Output the (X, Y) coordinate of the center of the cell containing the given text.  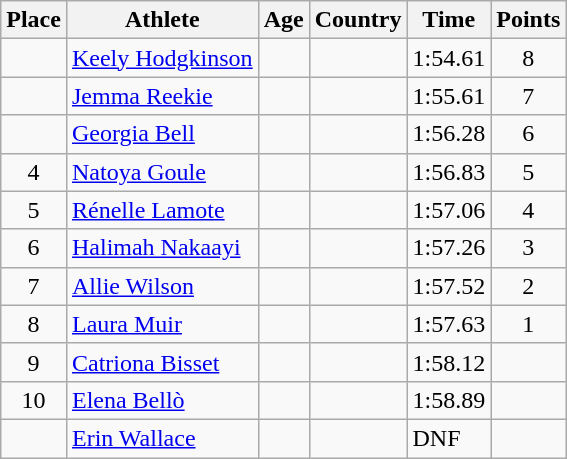
Jemma Reekie (162, 96)
Laura Muir (162, 324)
Athlete (162, 20)
Georgia Bell (162, 134)
Age (284, 20)
1:57.26 (449, 248)
Halimah Nakaayi (162, 248)
Erin Wallace (162, 438)
1:54.61 (449, 58)
Country (358, 20)
Place (34, 20)
1:55.61 (449, 96)
DNF (449, 438)
Points (528, 20)
1:58.12 (449, 362)
3 (528, 248)
1:58.89 (449, 400)
1:57.63 (449, 324)
1:57.52 (449, 286)
Catriona Bisset (162, 362)
Rénelle Lamote (162, 210)
2 (528, 286)
9 (34, 362)
1:56.28 (449, 134)
1:57.06 (449, 210)
Keely Hodgkinson (162, 58)
Natoya Goule (162, 172)
10 (34, 400)
Time (449, 20)
1 (528, 324)
Allie Wilson (162, 286)
Elena Bellò (162, 400)
1:56.83 (449, 172)
